Return (X, Y) of the center of cell containing provided text 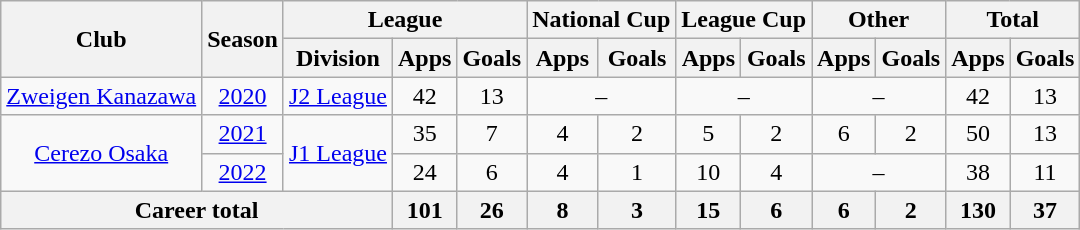
Cerezo Osaka (102, 153)
130 (978, 210)
J2 League (338, 96)
Other (879, 20)
J1 League (338, 153)
37 (1045, 210)
Total (1013, 20)
Career total (197, 210)
Club (102, 39)
1 (637, 172)
2022 (243, 172)
5 (708, 134)
2021 (243, 134)
3 (637, 210)
11 (1045, 172)
2020 (243, 96)
50 (978, 134)
Zweigen Kanazawa (102, 96)
24 (424, 172)
League Cup (744, 20)
8 (563, 210)
101 (424, 210)
10 (708, 172)
15 (708, 210)
38 (978, 172)
Season (243, 39)
35 (424, 134)
26 (492, 210)
Division (338, 58)
League (404, 20)
7 (492, 134)
National Cup (602, 20)
